Scan for the cell matching the given text and deliver its (X, Y) coordinate at center. 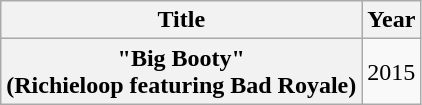
"Big Booty"(Richieloop featuring Bad Royale) (182, 72)
Title (182, 20)
Year (392, 20)
2015 (392, 72)
